Return the [x, y] coordinate for the center point of the cell that contains the specified text.  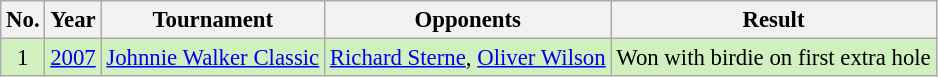
1 [23, 58]
Tournament [212, 20]
Johnnie Walker Classic [212, 58]
No. [23, 20]
Year [73, 20]
Won with birdie on first extra hole [774, 58]
Opponents [468, 20]
Richard Sterne, Oliver Wilson [468, 58]
Result [774, 20]
2007 [73, 58]
